Detect which cell encompasses the target text, then output its (x, y) center coordinate. 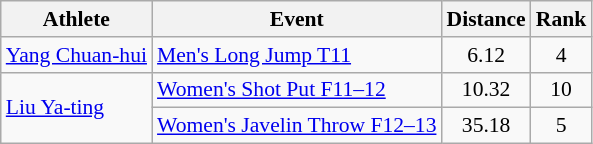
Athlete (76, 19)
Women's Javelin Throw F12–13 (296, 126)
Men's Long Jump T11 (296, 55)
10.32 (486, 90)
Yang Chuan-hui (76, 55)
Rank (562, 19)
4 (562, 55)
5 (562, 126)
10 (562, 90)
35.18 (486, 126)
Distance (486, 19)
Liu Ya-ting (76, 108)
6.12 (486, 55)
Women's Shot Put F11–12 (296, 90)
Event (296, 19)
